Output the (x, y) coordinate of the center of the cell containing the given text.  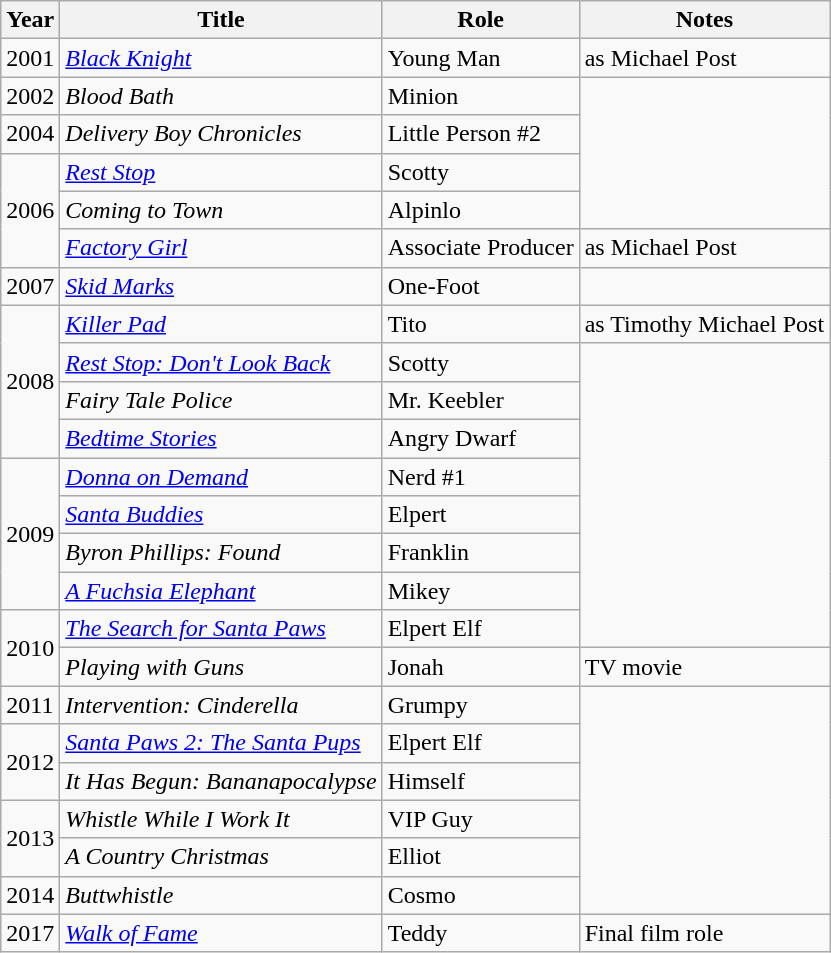
Mikey (480, 591)
Santa Buddies (221, 515)
A Fuchsia Elephant (221, 591)
Coming to Town (221, 210)
Factory Girl (221, 248)
2007 (30, 286)
Notes (704, 20)
Rest Stop: Don't Look Back (221, 362)
Fairy Tale Police (221, 400)
One-Foot (480, 286)
Donna on Demand (221, 477)
2013 (30, 838)
Tito (480, 324)
Year (30, 20)
Blood Bath (221, 96)
Nerd #1 (480, 477)
2017 (30, 933)
Elpert (480, 515)
as Timothy Michael Post (704, 324)
2009 (30, 534)
Franklin (480, 553)
Santa Paws 2: The Santa Pups (221, 743)
Young Man (480, 58)
Title (221, 20)
TV movie (704, 667)
Role (480, 20)
2012 (30, 762)
Final film role (704, 933)
Little Person #2 (480, 134)
Teddy (480, 933)
Himself (480, 781)
Black Knight (221, 58)
Killer Pad (221, 324)
VIP Guy (480, 819)
Angry Dwarf (480, 438)
Playing with Guns (221, 667)
2008 (30, 381)
Associate Producer (480, 248)
Minion (480, 96)
2014 (30, 895)
2004 (30, 134)
Rest Stop (221, 172)
Bedtime Stories (221, 438)
Buttwhistle (221, 895)
2006 (30, 210)
2002 (30, 96)
Skid Marks (221, 286)
2010 (30, 648)
2011 (30, 705)
Alpinlo (480, 210)
Elliot (480, 857)
2001 (30, 58)
Mr. Keebler (480, 400)
Delivery Boy Chronicles (221, 134)
A Country Christmas (221, 857)
Walk of Fame (221, 933)
Grumpy (480, 705)
Whistle While I Work It (221, 819)
Jonah (480, 667)
The Search for Santa Paws (221, 629)
Byron Phillips: Found (221, 553)
It Has Begun: Bananapocalypse (221, 781)
Intervention: Cinderella (221, 705)
Cosmo (480, 895)
